Identify which cell holds the provided text, then report its [X, Y] central coordinate. 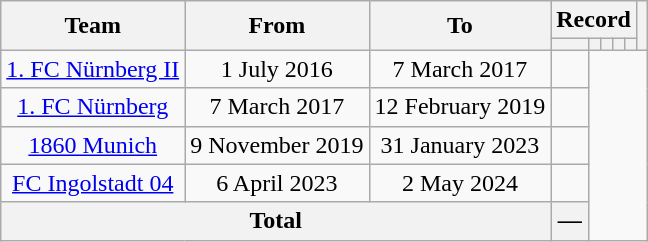
— [570, 221]
6 April 2023 [277, 183]
1. FC Nürnberg [93, 107]
Total [276, 221]
2 May 2024 [460, 183]
Team [93, 26]
1 July 2016 [277, 69]
9 November 2019 [277, 145]
Record [594, 20]
1. FC Nürnberg II [93, 69]
12 February 2019 [460, 107]
31 January 2023 [460, 145]
1860 Munich [93, 145]
From [277, 26]
To [460, 26]
FC Ingolstadt 04 [93, 183]
